Pinpoint the cell where the given text exists, returning its (x, y) midpoint coordinate. 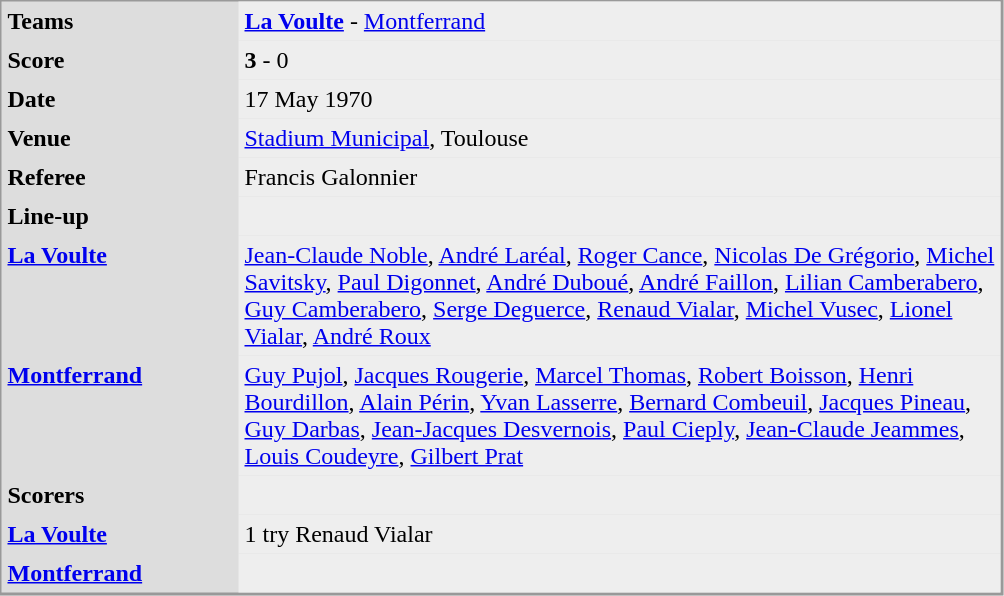
17 May 1970 (619, 100)
Francis Galonnier (619, 178)
Stadium Municipal, Toulouse (619, 138)
Teams (120, 22)
Referee (120, 178)
3 - 0 (619, 60)
Line-up (120, 216)
Score (120, 60)
Venue (120, 138)
Date (120, 100)
La Voulte - Montferrand (619, 22)
Scorers (120, 496)
1 try Renaud Vialar (619, 534)
